Extract the (x, y) coordinate from the center of the cell holding the provided text.  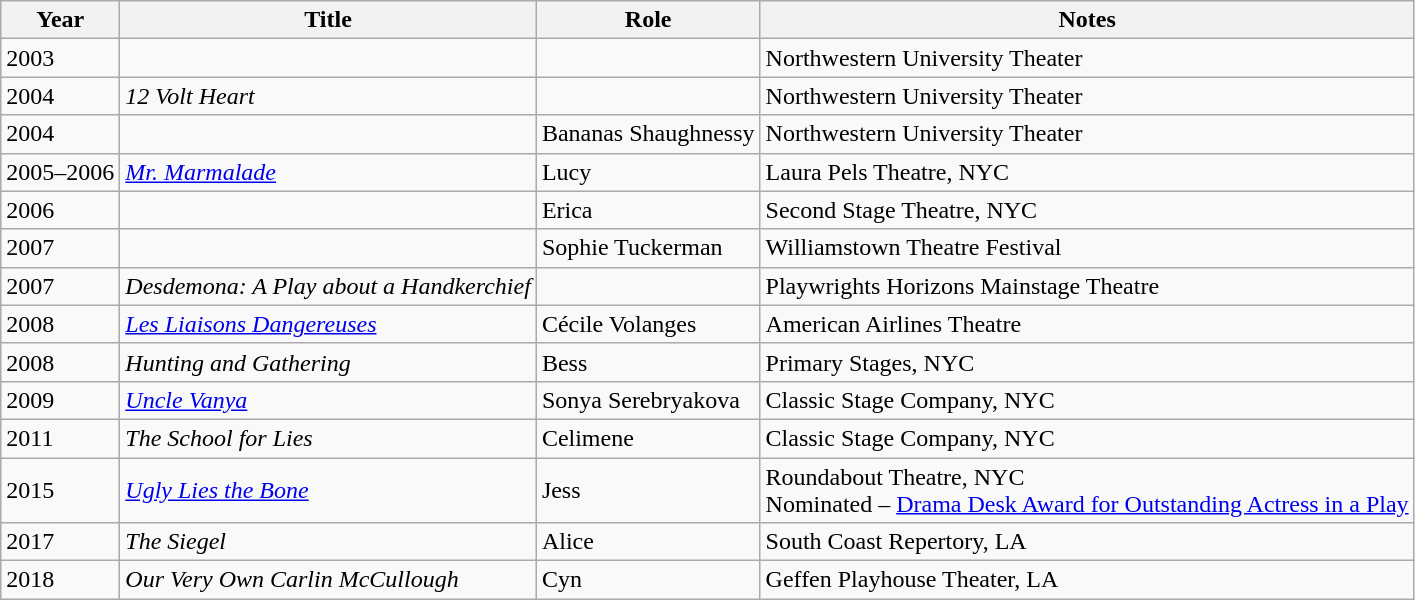
2017 (60, 542)
12 Volt Heart (328, 96)
Desdemona: A Play about a Handkerchief (328, 286)
2011 (60, 438)
Bess (648, 362)
2018 (60, 580)
Roundabout Theatre, NYCNominated – Drama Desk Award for Outstanding Actress in a Play (1087, 490)
Role (648, 20)
Sonya Serebryakova (648, 400)
Uncle Vanya (328, 400)
Lucy (648, 172)
American Airlines Theatre (1087, 324)
The Siegel (328, 542)
Erica (648, 210)
Our Very Own Carlin McCullough (328, 580)
Hunting and Gathering (328, 362)
Notes (1087, 20)
2003 (60, 58)
Williamstown Theatre Festival (1087, 248)
The School for Lies (328, 438)
Primary Stages, NYC (1087, 362)
2015 (60, 490)
Sophie Tuckerman (648, 248)
Playwrights Horizons Mainstage Theatre (1087, 286)
Laura Pels Theatre, NYC (1087, 172)
South Coast Repertory, LA (1087, 542)
Cyn (648, 580)
2009 (60, 400)
Mr. Marmalade (328, 172)
Jess (648, 490)
Second Stage Theatre, NYC (1087, 210)
Ugly Lies the Bone (328, 490)
Celimene (648, 438)
Title (328, 20)
Les Liaisons Dangereuses (328, 324)
2006 (60, 210)
Alice (648, 542)
Year (60, 20)
Geffen Playhouse Theater, LA (1087, 580)
Cécile Volanges (648, 324)
Bananas Shaughnessy (648, 134)
2005–2006 (60, 172)
